From the cell containing the given text, extract its center point as (X, Y) coordinate. 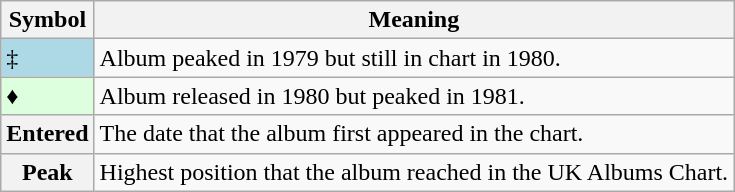
Peak (48, 172)
The date that the album first appeared in the chart. (414, 134)
Album released in 1980 but peaked in 1981. (414, 96)
Highest position that the album reached in the UK Albums Chart. (414, 172)
‡ (48, 58)
♦ (48, 96)
Meaning (414, 20)
Album peaked in 1979 but still in chart in 1980. (414, 58)
Symbol (48, 20)
Entered (48, 134)
